Detect which cell encompasses the target text, then output its [x, y] center coordinate. 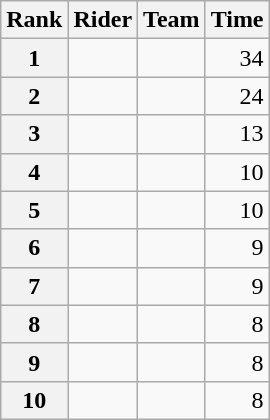
13 [237, 134]
Rank [34, 20]
34 [237, 58]
7 [34, 286]
5 [34, 210]
3 [34, 134]
1 [34, 58]
24 [237, 96]
2 [34, 96]
Team [172, 20]
6 [34, 248]
Time [237, 20]
4 [34, 172]
Rider [103, 20]
